Pinpoint the cell where the given text exists, returning its (X, Y) midpoint coordinate. 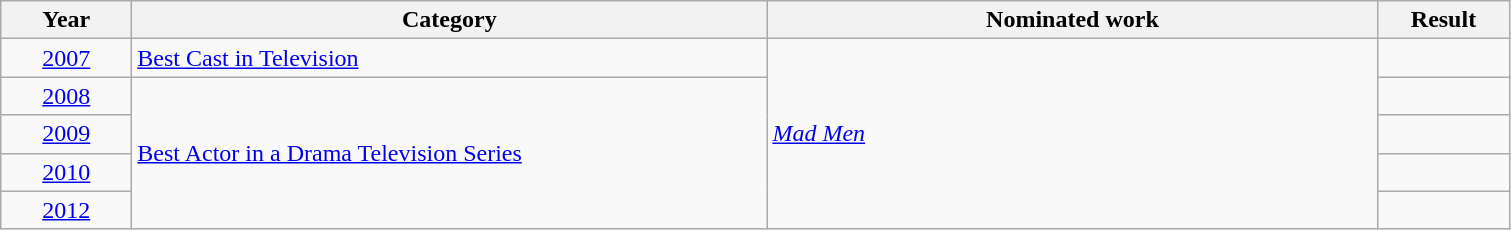
Mad Men (1072, 134)
2010 (66, 172)
Category (450, 20)
2007 (66, 58)
Year (66, 20)
2012 (66, 210)
Best Actor in a Drama Television Series (450, 153)
2008 (66, 96)
Best Cast in Television (450, 58)
Nominated work (1072, 20)
2009 (66, 134)
Result (1444, 20)
